Provide the [x, y] coordinate of the cell's center where the given text is located.  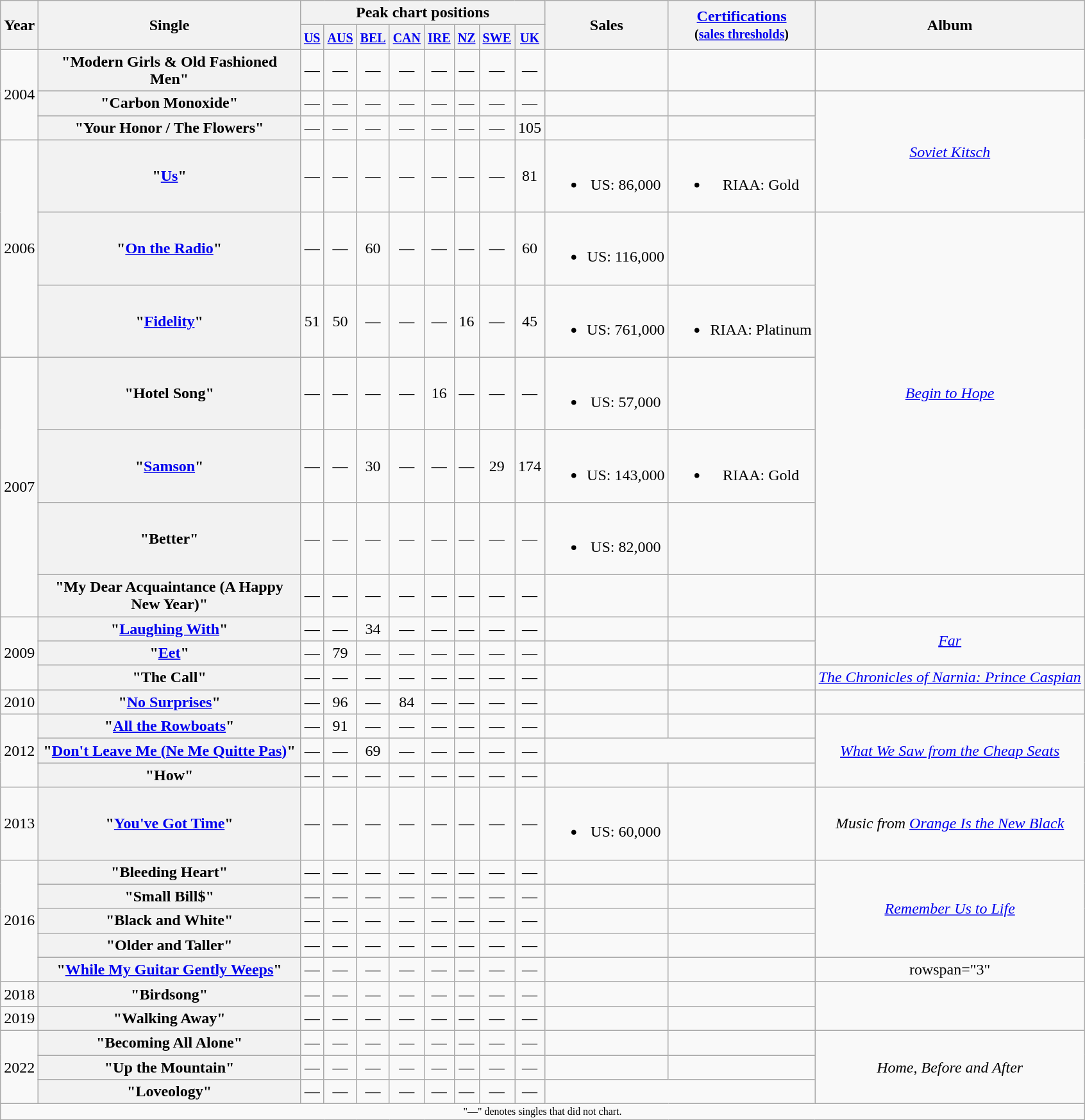
"Becoming All Alone" [169, 1042]
2010 [19, 702]
2022 [19, 1067]
50 [340, 321]
69 [373, 751]
US: 60,000 [607, 823]
Single [169, 25]
IRE [440, 37]
Sales [607, 25]
"Loveology" [169, 1092]
"—" denotes singles that did not chart. [542, 1112]
2006 [19, 249]
"Walking Away" [169, 1018]
"Modern Girls & Old Fashioned Men" [169, 71]
RIAA: Platinum [741, 321]
Music from Orange Is the New Black [950, 823]
"Fidelity" [169, 321]
BEL [373, 37]
Peak chart positions [422, 13]
US: 143,000 [607, 465]
Begin to Hope [950, 394]
rowspan="3" [950, 969]
34 [373, 629]
"On the Radio" [169, 249]
"While My Guitar Gently Weeps" [169, 969]
Remember Us to Life [950, 908]
US: 82,000 [607, 539]
2018 [19, 994]
US [312, 37]
Far [950, 641]
"How" [169, 775]
51 [312, 321]
"Laughing With" [169, 629]
Year [19, 25]
"Birdsong" [169, 994]
"All the Rowboats" [169, 726]
"My Dear Acquaintance (A Happy New Year)" [169, 595]
30 [373, 465]
"Small Bill$" [169, 896]
"Eet" [169, 653]
"The Call" [169, 678]
45 [530, 321]
"Black and White" [169, 921]
174 [530, 465]
2016 [19, 921]
"You've Got Time" [169, 823]
79 [340, 653]
"Your Honor / The Flowers" [169, 128]
Album [950, 25]
2004 [19, 95]
"Hotel Song" [169, 394]
"Us" [169, 176]
"Bleeding Heart" [169, 872]
"Up the Mountain" [169, 1067]
96 [340, 702]
US: 116,000 [607, 249]
2009 [19, 653]
105 [530, 128]
29 [497, 465]
2019 [19, 1018]
SWE [497, 37]
The Chronicles of Narnia: Prince Caspian [950, 678]
US: 86,000 [607, 176]
US: 57,000 [607, 394]
Home, Before and After [950, 1067]
"Older and Taller" [169, 945]
Certifications(sales thresholds) [741, 25]
UK [530, 37]
"Carbon Monoxide" [169, 103]
84 [407, 702]
CAN [407, 37]
91 [340, 726]
What We Saw from the Cheap Seats [950, 751]
2012 [19, 751]
Soviet Kitsch [950, 151]
81 [530, 176]
2007 [19, 487]
NZ [467, 37]
"Better" [169, 539]
"No Surprises" [169, 702]
US: 761,000 [607, 321]
"Don't Leave Me (Ne Me Quitte Pas)" [169, 751]
AUS [340, 37]
2013 [19, 823]
"Samson" [169, 465]
